Detect which cell encompasses the target text, then output its [X, Y] center coordinate. 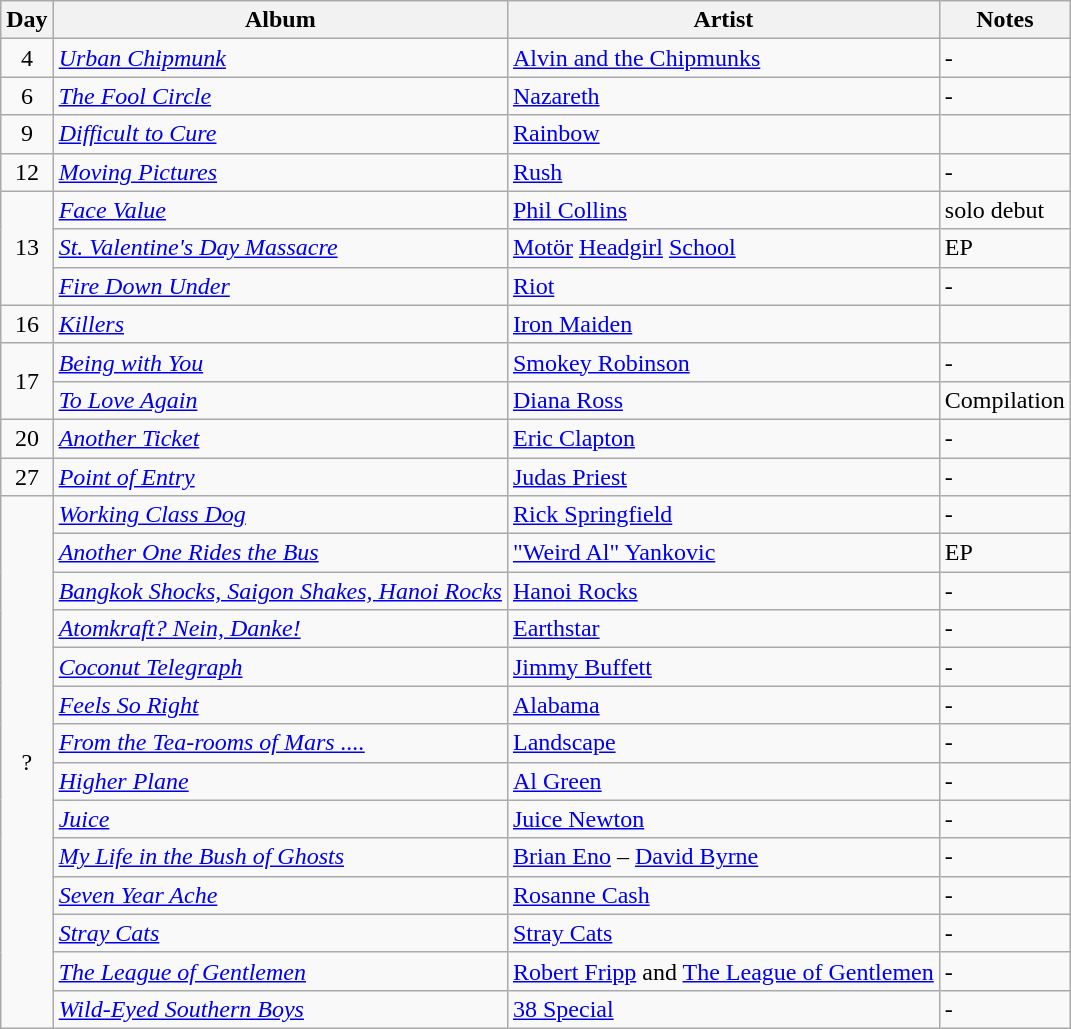
The League of Gentlemen [280, 971]
20 [27, 438]
Alabama [723, 705]
Feels So Right [280, 705]
Artist [723, 20]
The Fool Circle [280, 96]
Being with You [280, 362]
Riot [723, 286]
Notes [1004, 20]
Brian Eno – David Byrne [723, 857]
Difficult to Cure [280, 134]
Coconut Telegraph [280, 667]
Eric Clapton [723, 438]
Diana Ross [723, 400]
Alvin and the Chipmunks [723, 58]
Al Green [723, 781]
Judas Priest [723, 477]
13 [27, 248]
solo debut [1004, 210]
Landscape [723, 743]
Wild-Eyed Southern Boys [280, 1009]
Another One Rides the Bus [280, 553]
To Love Again [280, 400]
Motör Headgirl School [723, 248]
Album [280, 20]
? [27, 762]
Day [27, 20]
12 [27, 172]
4 [27, 58]
Smokey Robinson [723, 362]
Working Class Dog [280, 515]
Jimmy Buffett [723, 667]
Nazareth [723, 96]
Juice [280, 819]
16 [27, 324]
Another Ticket [280, 438]
From the Tea-rooms of Mars .... [280, 743]
Higher Plane [280, 781]
Rush [723, 172]
Moving Pictures [280, 172]
Juice Newton [723, 819]
Earthstar [723, 629]
17 [27, 381]
Phil Collins [723, 210]
6 [27, 96]
Killers [280, 324]
St. Valentine's Day Massacre [280, 248]
Face Value [280, 210]
Hanoi Rocks [723, 591]
Robert Fripp and The League of Gentlemen [723, 971]
Seven Year Ache [280, 895]
Compilation [1004, 400]
Fire Down Under [280, 286]
38 Special [723, 1009]
Urban Chipmunk [280, 58]
9 [27, 134]
Point of Entry [280, 477]
"Weird Al" Yankovic [723, 553]
My Life in the Bush of Ghosts [280, 857]
Atomkraft? Nein, Danke! [280, 629]
Rainbow [723, 134]
Rick Springfield [723, 515]
Iron Maiden [723, 324]
Rosanne Cash [723, 895]
27 [27, 477]
Bangkok Shocks, Saigon Shakes, Hanoi Rocks [280, 591]
